For the text-containing cell, return its midpoint in (X, Y) coordinate format. 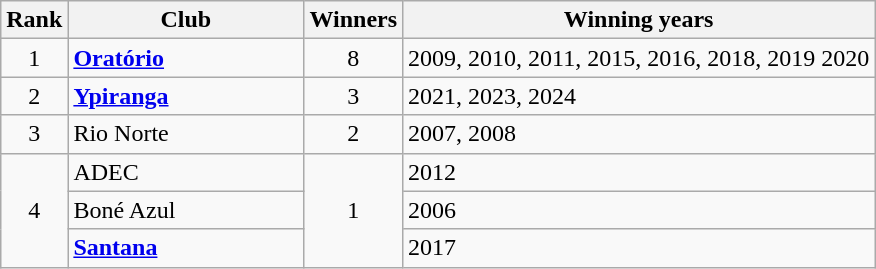
2007, 2008 (639, 134)
2012 (639, 172)
Oratório (186, 58)
Winning years (639, 20)
8 (354, 58)
Winners (354, 20)
Boné Azul (186, 210)
2021, 2023, 2024 (639, 96)
Rio Norte (186, 134)
2006 (639, 210)
Rank (34, 20)
Ypiranga (186, 96)
2009, 2010, 2011, 2015, 2016, 2018, 2019 2020 (639, 58)
2017 (639, 248)
ADEC (186, 172)
Santana (186, 248)
Club (186, 20)
4 (34, 210)
